Determine the [x, y] coordinate at the center of the cell enclosing the given text.  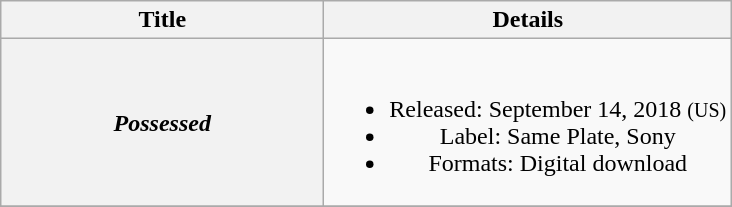
Released: September 14, 2018 (US)Label: Same Plate, SonyFormats: Digital download [528, 122]
Title [162, 20]
Possessed [162, 122]
Details [528, 20]
